Provide the [x, y] coordinate of the cell's center where the given text is located.  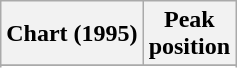
Chart (1995) [72, 34]
Peakposition [189, 34]
